Find where the given text appears and provide that cell's center as [x, y] coordinate. 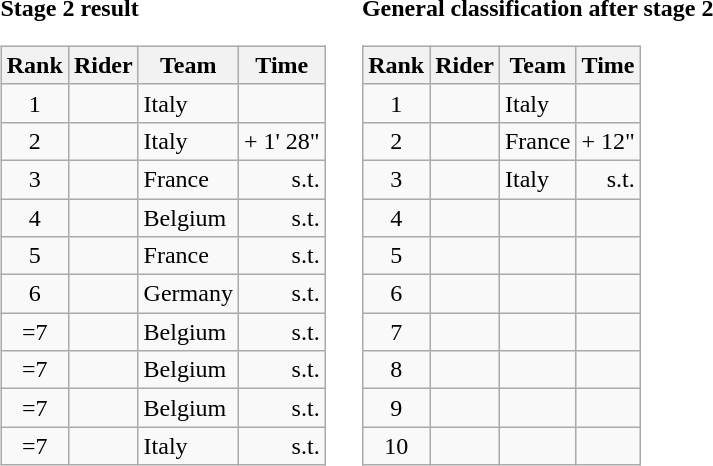
+ 1' 28" [282, 141]
9 [396, 408]
10 [396, 446]
7 [396, 332]
Germany [188, 294]
+ 12" [608, 141]
8 [396, 370]
